Capture the cell that displays the provided text and extract its [x, y] central coordinate. 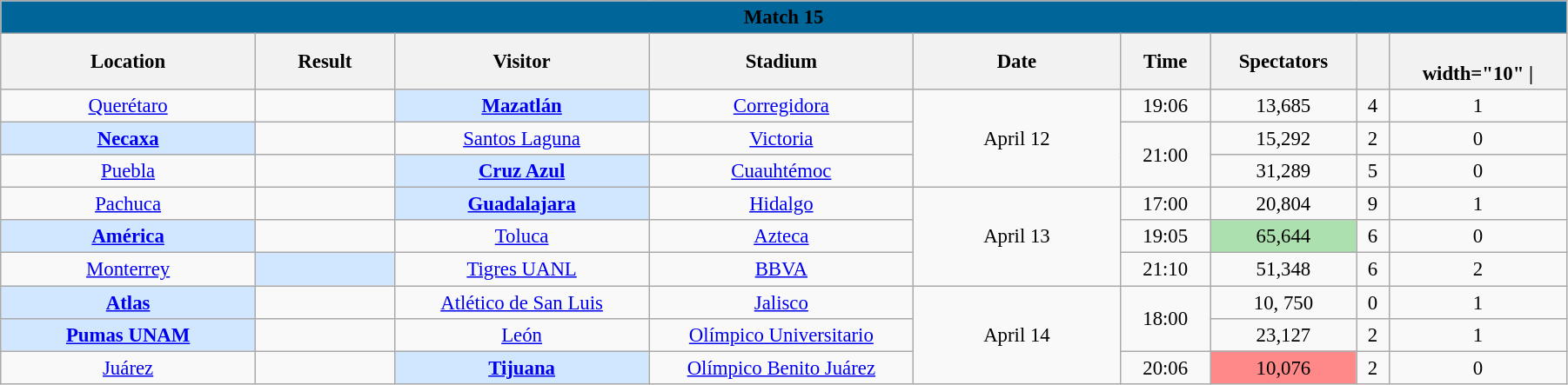
BBVA [781, 269]
Cuauhtémoc [781, 171]
23,127 [1283, 335]
10, 750 [1283, 302]
León [522, 335]
Pumas UNAM [129, 335]
Spectators [1283, 63]
9 [1372, 204]
Olímpico Benito Juárez [781, 368]
19:06 [1165, 106]
Azteca [781, 237]
Time [1165, 63]
Mazatlán [522, 106]
31,289 [1283, 171]
17:00 [1165, 204]
Atlético de San Luis [522, 302]
Jalisco [781, 302]
Cruz Azul [522, 171]
Puebla [129, 171]
51,348 [1283, 269]
April 13 [1016, 236]
Tigres UANL [522, 269]
Santos Laguna [522, 139]
Querétaro [129, 106]
Victoria [781, 139]
Necaxa [129, 139]
20,804 [1283, 204]
width="10" | [1478, 63]
Monterrey [129, 269]
18:00 [1165, 318]
65,644 [1283, 237]
21:10 [1165, 269]
April 12 [1016, 139]
April 14 [1016, 335]
Pachuca [129, 204]
4 [1372, 106]
Result [325, 63]
Visitor [522, 63]
Date [1016, 63]
Olímpico Universitario [781, 335]
Corregidora [781, 106]
21:00 [1165, 155]
Hidalgo [781, 204]
Match 15 [784, 17]
Atlas [129, 302]
Juárez [129, 368]
América [129, 237]
10,076 [1283, 368]
15,292 [1283, 139]
Guadalajara [522, 204]
19:05 [1165, 237]
Tijuana [522, 368]
Stadium [781, 63]
20:06 [1165, 368]
13,685 [1283, 106]
5 [1372, 171]
Location [129, 63]
Toluca [522, 237]
